Identify which cell holds the provided text, then report its (X, Y) central coordinate. 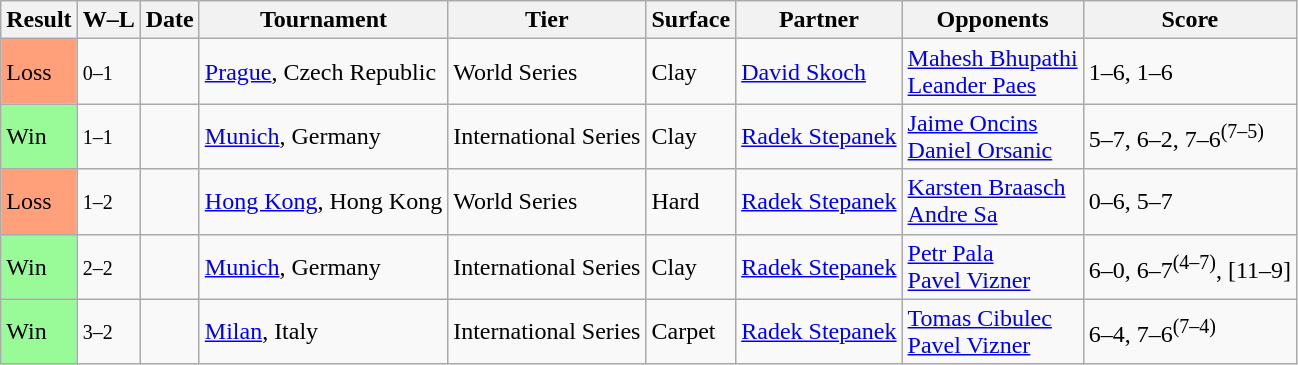
6–4, 7–6(7–4) (1190, 332)
Milan, Italy (323, 332)
5–7, 6–2, 7–6(7–5) (1190, 136)
Petr Pala Pavel Vizner (992, 266)
6–0, 6–7(4–7), [11–9] (1190, 266)
Score (1190, 20)
Jaime Oncins Daniel Orsanic (992, 136)
0–1 (108, 72)
Opponents (992, 20)
Surface (691, 20)
1–2 (108, 202)
Carpet (691, 332)
W–L (108, 20)
0–6, 5–7 (1190, 202)
Mahesh Bhupathi Leander Paes (992, 72)
Date (170, 20)
3–2 (108, 332)
Hong Kong, Hong Kong (323, 202)
David Skoch (819, 72)
Partner (819, 20)
Tier (547, 20)
Result (39, 20)
Tournament (323, 20)
1–1 (108, 136)
2–2 (108, 266)
Tomas Cibulec Pavel Vizner (992, 332)
Prague, Czech Republic (323, 72)
1–6, 1–6 (1190, 72)
Karsten Braasch Andre Sa (992, 202)
Hard (691, 202)
